Scan for the cell matching the given text and deliver its (x, y) coordinate at center. 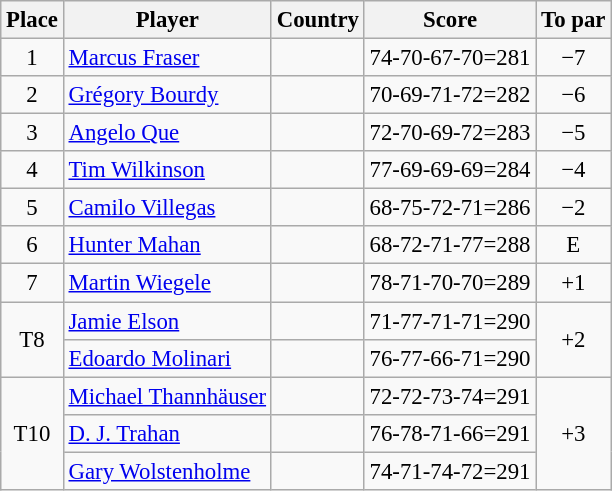
72-72-73-74=291 (450, 396)
Marcus Fraser (167, 58)
Hunter Mahan (167, 245)
E (574, 245)
−5 (574, 133)
+1 (574, 283)
2 (32, 95)
4 (32, 170)
Jamie Elson (167, 321)
D. J. Trahan (167, 433)
T8 (32, 340)
71-77-71-71=290 (450, 321)
Camilo Villegas (167, 208)
3 (32, 133)
76-77-66-71=290 (450, 358)
Country (318, 20)
6 (32, 245)
Grégory Bourdy (167, 95)
−2 (574, 208)
Michael Thannhäuser (167, 396)
5 (32, 208)
−6 (574, 95)
Martin Wiegele (167, 283)
76-78-71-66=291 (450, 433)
−4 (574, 170)
To par (574, 20)
−7 (574, 58)
Tim Wilkinson (167, 170)
72-70-69-72=283 (450, 133)
70-69-71-72=282 (450, 95)
77-69-69-69=284 (450, 170)
68-72-71-77=288 (450, 245)
74-71-74-72=291 (450, 471)
Edoardo Molinari (167, 358)
+2 (574, 340)
7 (32, 283)
78-71-70-70=289 (450, 283)
1 (32, 58)
Gary Wolstenholme (167, 471)
T10 (32, 434)
74-70-67-70=281 (450, 58)
Player (167, 20)
Score (450, 20)
Place (32, 20)
Angelo Que (167, 133)
+3 (574, 434)
68-75-72-71=286 (450, 208)
